Provide the [x, y] coordinate of the cell's center where the given text is located.  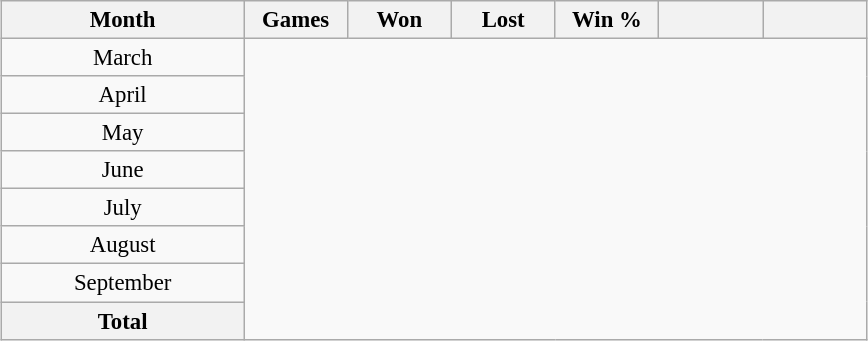
June [123, 170]
Win % [607, 20]
Lost [503, 20]
April [123, 95]
Games [296, 20]
August [123, 245]
Month [123, 20]
Total [123, 321]
September [123, 283]
Won [399, 20]
May [123, 133]
March [123, 58]
July [123, 208]
